Search for the cell housing the specified text and yield its (X, Y) center coordinate. 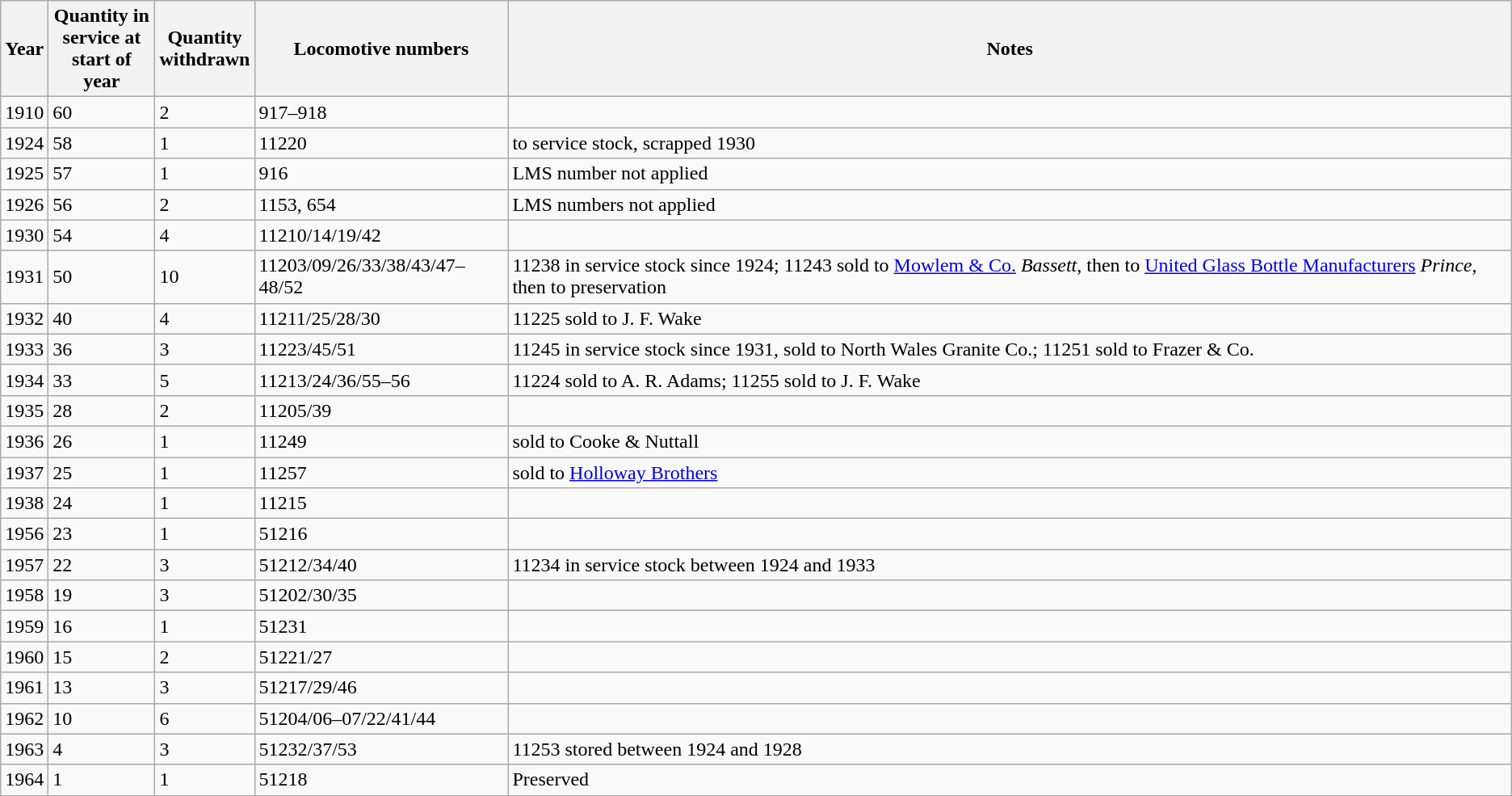
51212/34/40 (381, 565)
1963 (24, 749)
to service stock, scrapped 1930 (1010, 143)
11234 in service stock between 1924 and 1933 (1010, 565)
40 (102, 318)
6 (205, 718)
Year (24, 48)
24 (102, 503)
1930 (24, 235)
11211/25/28/30 (381, 318)
1962 (24, 718)
5 (205, 380)
1153, 654 (381, 204)
51204/06–07/22/41/44 (381, 718)
51218 (381, 780)
19 (102, 596)
11223/45/51 (381, 349)
36 (102, 349)
51217/29/46 (381, 688)
51221/27 (381, 657)
1932 (24, 318)
56 (102, 204)
11205/39 (381, 411)
Locomotive numbers (381, 48)
sold to Cooke & Nuttall (1010, 441)
57 (102, 174)
1926 (24, 204)
50 (102, 276)
1931 (24, 276)
LMS numbers not applied (1010, 204)
1938 (24, 503)
11203/09/26/33/38/43/47–48/52 (381, 276)
1933 (24, 349)
26 (102, 441)
28 (102, 411)
51216 (381, 534)
11257 (381, 473)
16 (102, 626)
51202/30/35 (381, 596)
23 (102, 534)
51232/37/53 (381, 749)
1934 (24, 380)
13 (102, 688)
33 (102, 380)
60 (102, 112)
51231 (381, 626)
Quantitywithdrawn (205, 48)
1925 (24, 174)
Preserved (1010, 780)
Quantity inservice atstart of year (102, 48)
1924 (24, 143)
54 (102, 235)
1956 (24, 534)
11215 (381, 503)
1937 (24, 473)
1959 (24, 626)
1910 (24, 112)
sold to Holloway Brothers (1010, 473)
1957 (24, 565)
11249 (381, 441)
11253 stored between 1924 and 1928 (1010, 749)
11245 in service stock since 1931, sold to North Wales Granite Co.; 11251 sold to Frazer & Co. (1010, 349)
15 (102, 657)
22 (102, 565)
11213/24/36/55–56 (381, 380)
11210/14/19/42 (381, 235)
Notes (1010, 48)
1936 (24, 441)
1960 (24, 657)
1958 (24, 596)
58 (102, 143)
11225 sold to J. F. Wake (1010, 318)
LMS number not applied (1010, 174)
11220 (381, 143)
917–918 (381, 112)
11238 in service stock since 1924; 11243 sold to Mowlem & Co. Bassett, then to United Glass Bottle Manufacturers Prince, then to preservation (1010, 276)
916 (381, 174)
1964 (24, 780)
1961 (24, 688)
11224 sold to A. R. Adams; 11255 sold to J. F. Wake (1010, 380)
25 (102, 473)
1935 (24, 411)
